Scan for the cell matching the given text and deliver its (x, y) coordinate at center. 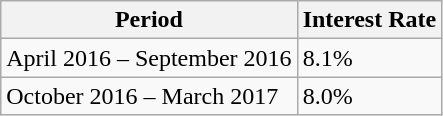
8.0% (370, 96)
8.1% (370, 58)
Interest Rate (370, 20)
Period (149, 20)
October 2016 – March 2017 (149, 96)
April 2016 – September 2016 (149, 58)
